Extract the (X, Y) coordinate from the center of the cell holding the provided text.  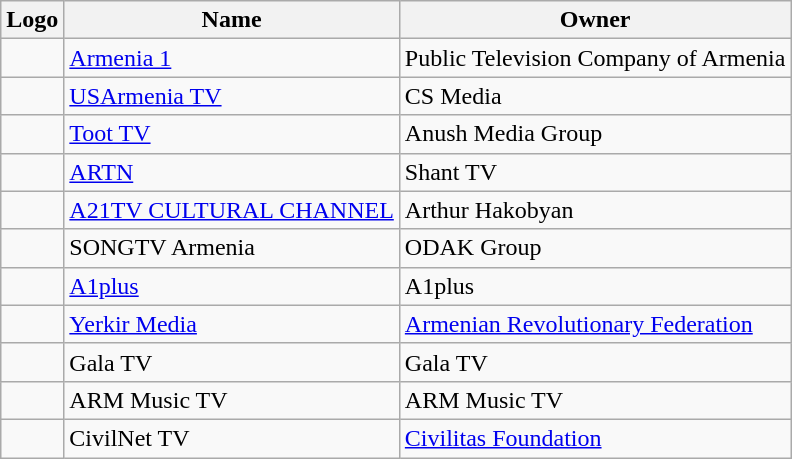
USArmenia TV (232, 96)
Public Television Company of Armenia (595, 58)
CivilNet TV (232, 438)
ARTN (232, 172)
Anush Media Group (595, 134)
Logo (32, 20)
CS Media (595, 96)
Arthur Hakobyan (595, 210)
Civilitas Foundation (595, 438)
Armenian Revolutionary Federation (595, 324)
Yerkir Media (232, 324)
Name (232, 20)
Shant TV (595, 172)
Armenia 1 (232, 58)
Owner (595, 20)
SONGTV Armenia (232, 248)
A21TV CULTURAL CHANNEL (232, 210)
ODAK Group (595, 248)
Toot TV (232, 134)
